Find where the given text appears and provide that cell's center as (x, y) coordinate. 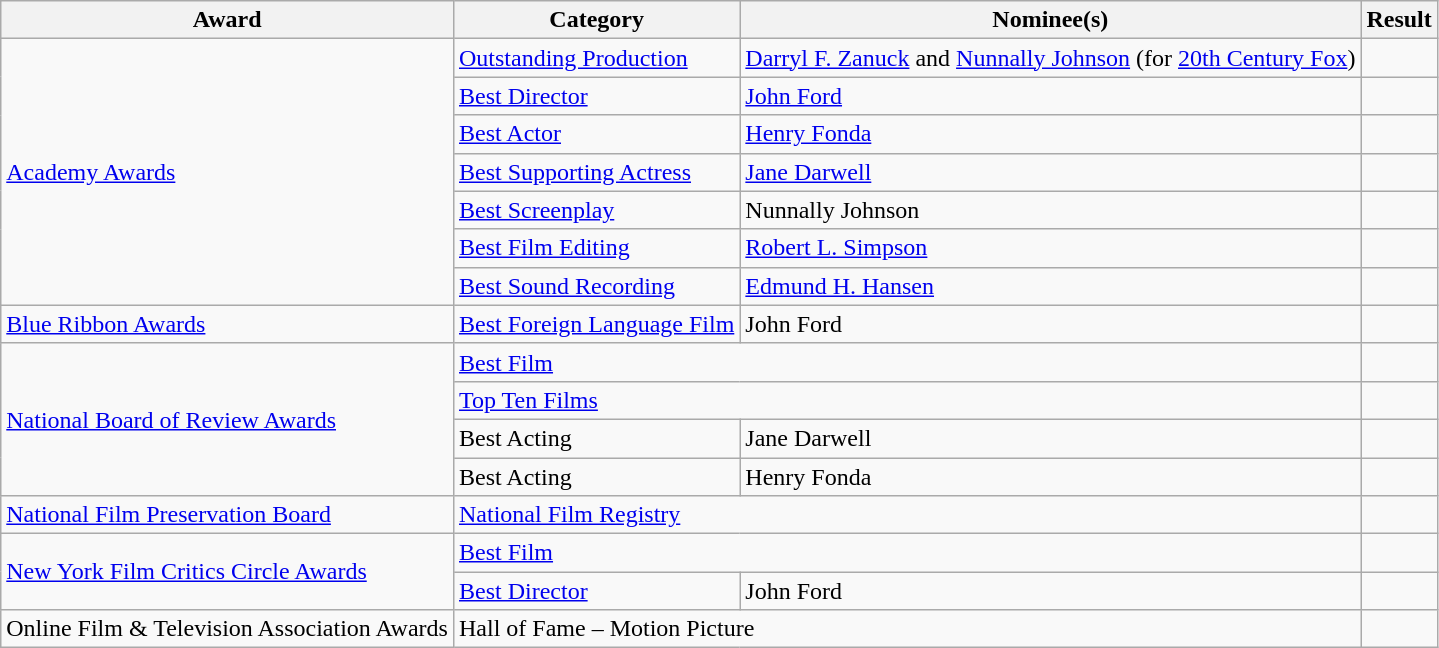
Best Supporting Actress (596, 172)
Top Ten Films (906, 400)
Darryl F. Zanuck and Nunnally Johnson (for 20th Century Fox) (1050, 58)
Best Sound Recording (596, 286)
Best Screenplay (596, 210)
Category (596, 20)
Best Film Editing (596, 248)
Award (228, 20)
Best Actor (596, 134)
National Film Registry (906, 515)
Robert L. Simpson (1050, 248)
Nominee(s) (1050, 20)
National Board of Review Awards (228, 419)
Result (1399, 20)
Outstanding Production (596, 58)
Online Film & Television Association Awards (228, 629)
Hall of Fame – Motion Picture (906, 629)
New York Film Critics Circle Awards (228, 572)
Academy Awards (228, 172)
Nunnally Johnson (1050, 210)
National Film Preservation Board (228, 515)
Blue Ribbon Awards (228, 324)
Edmund H. Hansen (1050, 286)
Best Foreign Language Film (596, 324)
